Provide the [X, Y] coordinate of the cell's center where the given text is located.  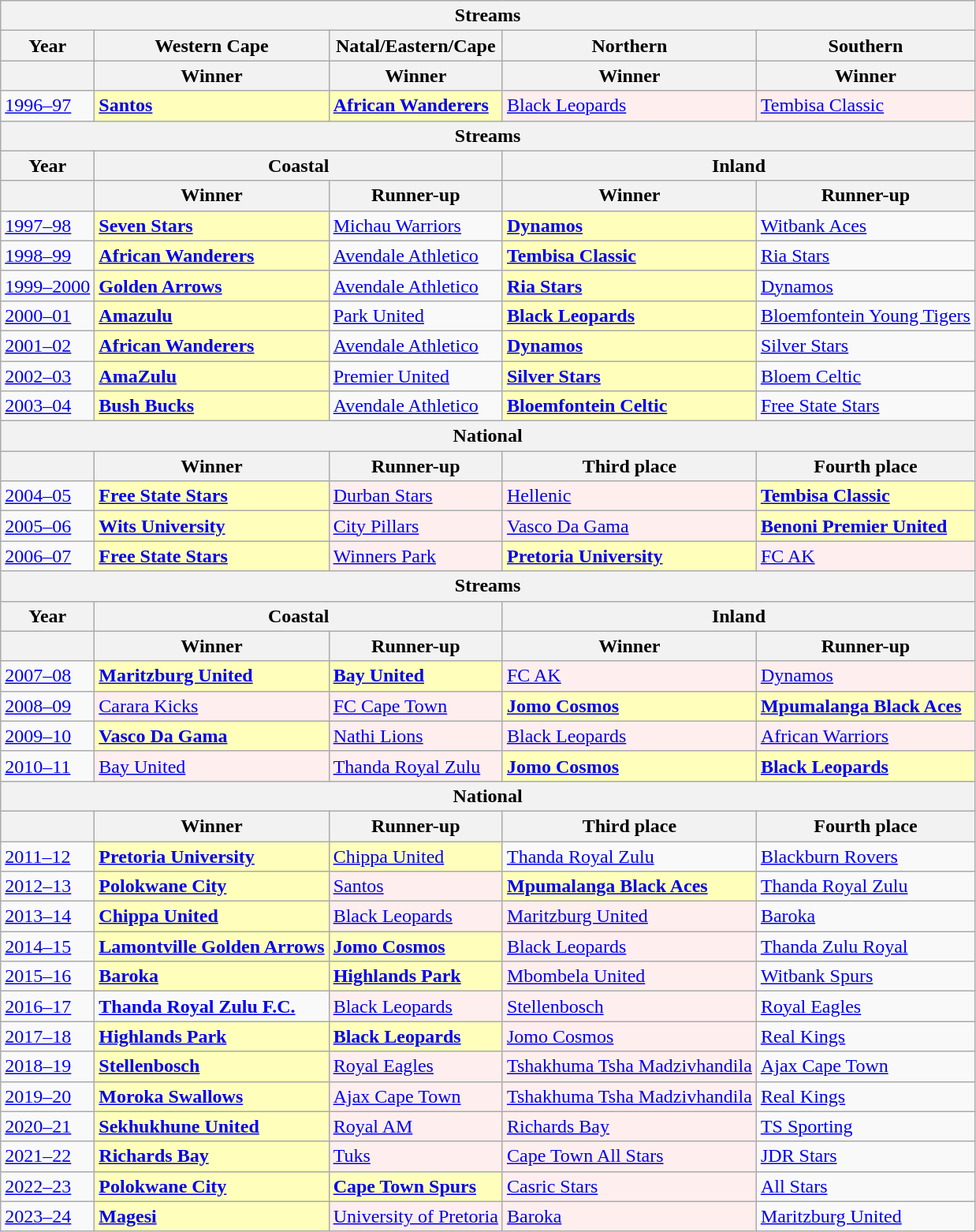
Winners Park [415, 556]
Bloemfontein Young Tigers [866, 315]
1998–99 [47, 256]
1999–2000 [47, 286]
Blackburn Rovers [866, 856]
1997–98 [47, 226]
2021–22 [47, 1156]
Natal/Eastern/Cape [415, 46]
2000–01 [47, 315]
Witbank Spurs [866, 976]
2017–18 [47, 1036]
Cape Town Spurs [415, 1186]
JDR Stars [866, 1156]
2012–13 [47, 887]
2023–24 [47, 1216]
Royal AM [415, 1126]
Golden Arrows [211, 286]
2020–21 [47, 1126]
Hellenic [629, 496]
AmaZulu [211, 376]
Bloem Celtic [866, 376]
2015–16 [47, 976]
Cape Town All Stars [629, 1156]
Moroka Swallows [211, 1096]
1996–97 [47, 106]
Park United [415, 315]
2008–09 [47, 706]
Southern [866, 46]
Sekhukhune United [211, 1126]
Seven Stars [211, 226]
Premier United [415, 376]
2003–04 [47, 406]
Durban Stars [415, 496]
Nathi Lions [415, 736]
Magesi [211, 1216]
Thanda Royal Zulu F.C. [211, 1006]
2013–14 [47, 917]
African Warriors [866, 736]
Mbombela United [629, 976]
Northern [629, 46]
2002–03 [47, 376]
Benoni Premier United [866, 526]
2007–08 [47, 676]
Western Cape [211, 46]
FC Cape Town [415, 706]
Wits University [211, 526]
2010–11 [47, 766]
Carara Kicks [211, 706]
2004–05 [47, 496]
2005–06 [47, 526]
2011–12 [47, 856]
2016–17 [47, 1006]
All Stars [866, 1186]
2022–23 [47, 1186]
University of Pretoria [415, 1216]
City Pillars [415, 526]
2001–02 [47, 345]
Casric Stars [629, 1186]
Michau Warriors [415, 226]
2018–19 [47, 1066]
Thanda Zulu Royal [866, 946]
2009–10 [47, 736]
2019–20 [47, 1096]
Bush Bucks [211, 406]
TS Sporting [866, 1126]
2014–15 [47, 946]
Lamontville Golden Arrows [211, 946]
2006–07 [47, 556]
Witbank Aces [866, 226]
Bloemfontein Celtic [629, 406]
Amazulu [211, 315]
Tuks [415, 1156]
